Pinpoint the cell where the given text exists, returning its [X, Y] midpoint coordinate. 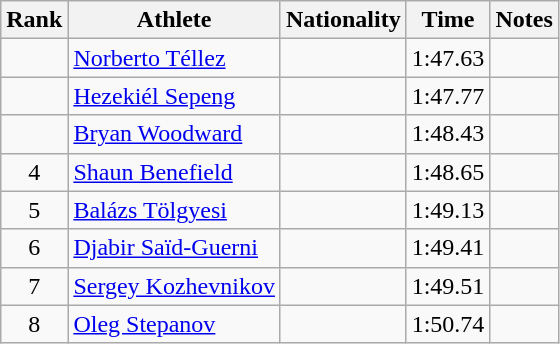
Rank [34, 20]
Balázs Tölgyesi [174, 210]
6 [34, 248]
Athlete [174, 20]
Time [448, 20]
8 [34, 324]
1:48.43 [448, 134]
7 [34, 286]
Notes [524, 20]
4 [34, 172]
5 [34, 210]
Sergey Kozhevnikov [174, 286]
1:50.74 [448, 324]
1:49.51 [448, 286]
Oleg Stepanov [174, 324]
1:48.65 [448, 172]
1:49.41 [448, 248]
Djabir Saïd-Guerni [174, 248]
Norberto Téllez [174, 58]
Hezekiél Sepeng [174, 96]
1:47.77 [448, 96]
Nationality [343, 20]
1:47.63 [448, 58]
Bryan Woodward [174, 134]
Shaun Benefield [174, 172]
1:49.13 [448, 210]
